Identify which cell holds the provided text, then report its (x, y) central coordinate. 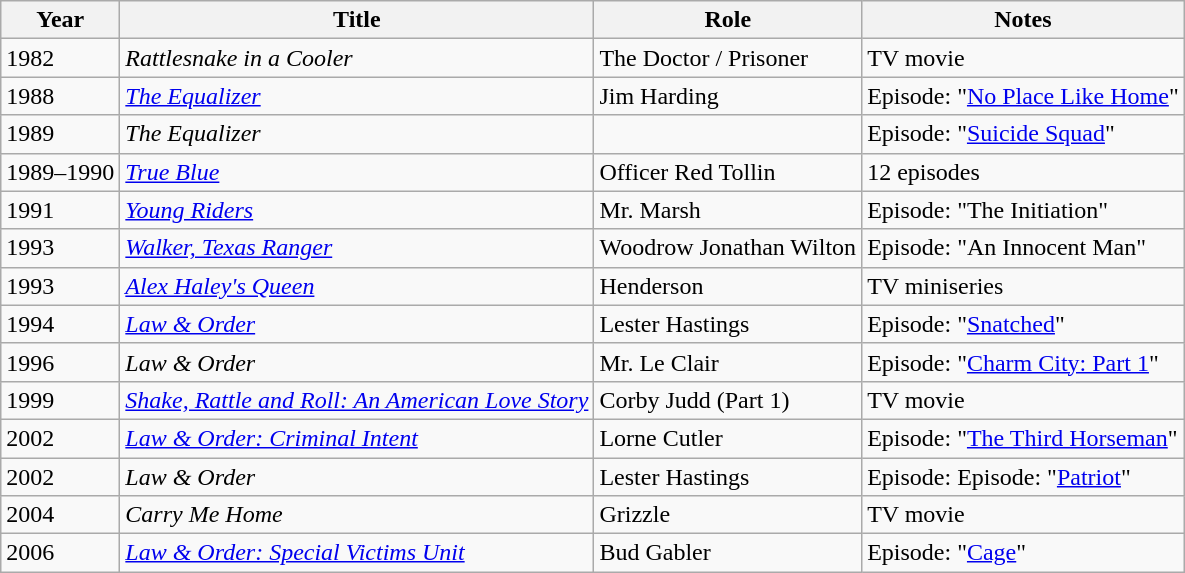
Henderson (728, 286)
Episode: Episode: "Patriot" (1024, 477)
Shake, Rattle and Roll: An American Love Story (357, 400)
Corby Judd (Part 1) (728, 400)
Grizzle (728, 515)
12 episodes (1024, 172)
Year (60, 20)
1982 (60, 58)
Notes (1024, 20)
Episode: "No Place Like Home" (1024, 96)
2006 (60, 553)
Carry Me Home (357, 515)
1999 (60, 400)
1996 (60, 362)
Woodrow Jonathan Wilton (728, 248)
True Blue (357, 172)
1989–1990 (60, 172)
Alex Haley's Queen (357, 286)
Title (357, 20)
Rattlesnake in a Cooler (357, 58)
Mr. Le Clair (728, 362)
1988 (60, 96)
Law & Order: Criminal Intent (357, 438)
Lorne Cutler (728, 438)
Episode: "The Third Horseman" (1024, 438)
Young Riders (357, 210)
Episode: "An Innocent Man" (1024, 248)
Episode: "Suicide Squad" (1024, 134)
1989 (60, 134)
Role (728, 20)
Episode: "Charm City: Part 1" (1024, 362)
TV miniseries (1024, 286)
Law & Order: Special Victims Unit (357, 553)
Officer Red Tollin (728, 172)
Episode: "Snatched" (1024, 324)
1991 (60, 210)
Mr. Marsh (728, 210)
Jim Harding (728, 96)
Walker, Texas Ranger (357, 248)
Episode: "The Initiation" (1024, 210)
2004 (60, 515)
The Doctor / Prisoner (728, 58)
Bud Gabler (728, 553)
Episode: "Cage" (1024, 553)
1994 (60, 324)
